Return the [X, Y] coordinate for the center point of the cell that contains the specified text.  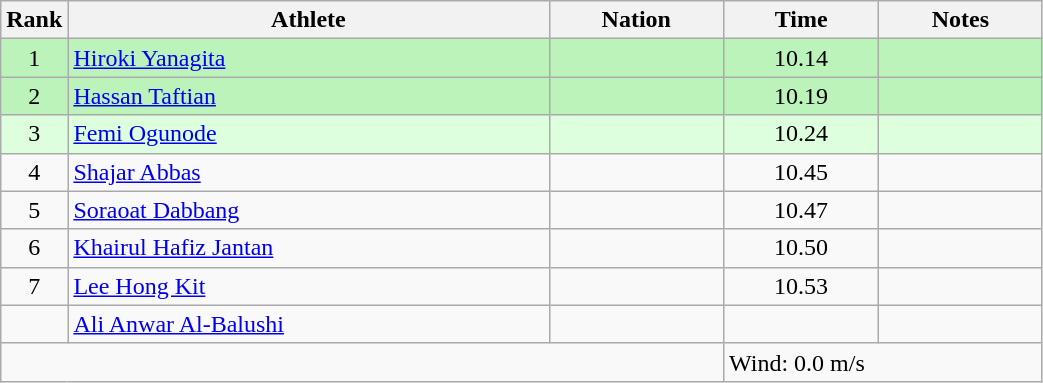
1 [34, 58]
Rank [34, 20]
Hiroki Yanagita [308, 58]
Soraoat Dabbang [308, 210]
Athlete [308, 20]
Ali Anwar Al-Balushi [308, 324]
Wind: 0.0 m/s [882, 362]
10.19 [800, 96]
7 [34, 286]
10.14 [800, 58]
Lee Hong Kit [308, 286]
4 [34, 172]
5 [34, 210]
2 [34, 96]
Notes [960, 20]
Khairul Hafiz Jantan [308, 248]
10.53 [800, 286]
Hassan Taftian [308, 96]
10.24 [800, 134]
10.47 [800, 210]
Shajar Abbas [308, 172]
Femi Ogunode [308, 134]
3 [34, 134]
10.50 [800, 248]
Time [800, 20]
6 [34, 248]
10.45 [800, 172]
Nation [636, 20]
